Pinpoint the cell where the given text exists, returning its (x, y) midpoint coordinate. 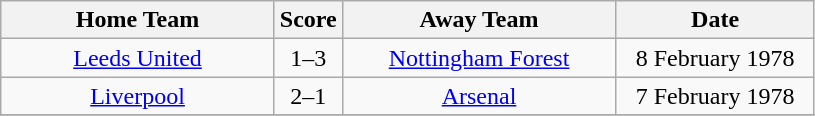
Score (308, 20)
Date (716, 20)
Liverpool (138, 96)
Home Team (138, 20)
Nottingham Forest (479, 58)
8 February 1978 (716, 58)
Leeds United (138, 58)
2–1 (308, 96)
1–3 (308, 58)
Arsenal (479, 96)
7 February 1978 (716, 96)
Away Team (479, 20)
